Locate the cell with the specified text and output its [X, Y] center coordinate. 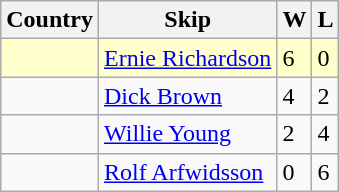
W [294, 20]
Willie Young [187, 134]
Dick Brown [187, 96]
Skip [187, 20]
Country [50, 20]
Ernie Richardson [187, 58]
Rolf Arfwidsson [187, 172]
L [326, 20]
